Locate the cell with the specified text and output its (x, y) center coordinate. 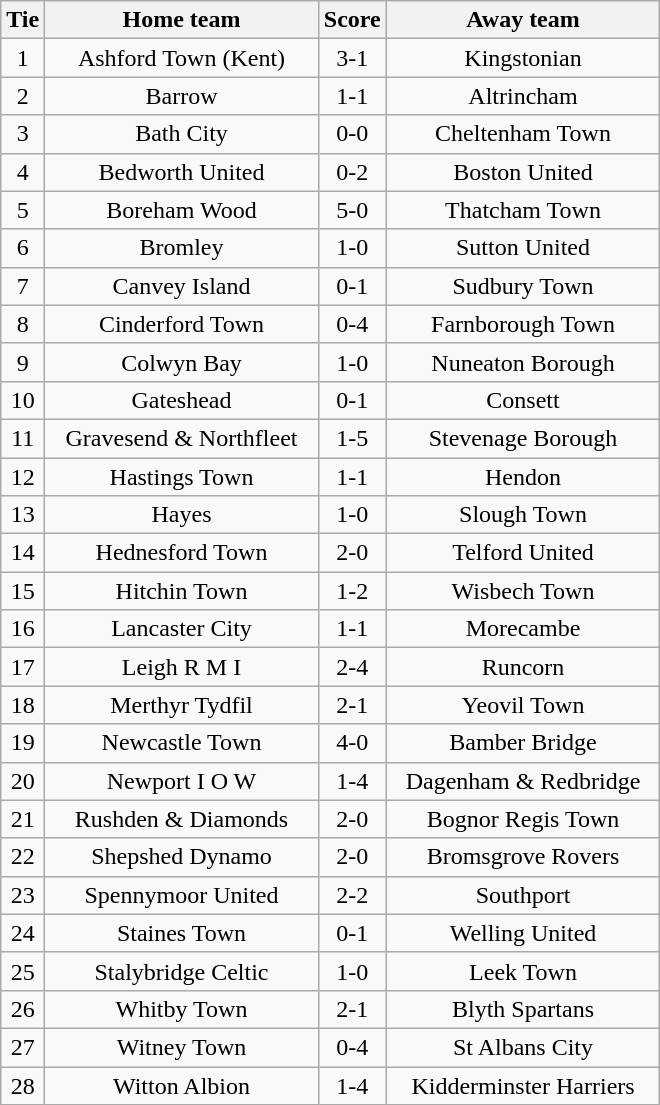
4 (23, 172)
Dagenham & Redbridge (523, 781)
Staines Town (182, 933)
14 (23, 553)
12 (23, 477)
Hendon (523, 477)
Blyth Spartans (523, 1009)
Bamber Bridge (523, 743)
Slough Town (523, 515)
Gravesend & Northfleet (182, 438)
24 (23, 933)
21 (23, 819)
Whitby Town (182, 1009)
Cinderford Town (182, 324)
Ashford Town (Kent) (182, 58)
3 (23, 134)
2-4 (352, 667)
Hastings Town (182, 477)
Rushden & Diamonds (182, 819)
25 (23, 971)
Wisbech Town (523, 591)
13 (23, 515)
Thatcham Town (523, 210)
Bognor Regis Town (523, 819)
Bath City (182, 134)
16 (23, 629)
20 (23, 781)
Canvey Island (182, 286)
Consett (523, 400)
Kidderminster Harriers (523, 1085)
Gateshead (182, 400)
2 (23, 96)
1-5 (352, 438)
26 (23, 1009)
Southport (523, 895)
Hednesford Town (182, 553)
2-2 (352, 895)
Merthyr Tydfil (182, 705)
23 (23, 895)
Home team (182, 20)
Runcorn (523, 667)
Yeovil Town (523, 705)
Boreham Wood (182, 210)
0-0 (352, 134)
Cheltenham Town (523, 134)
Witney Town (182, 1047)
Leek Town (523, 971)
0-2 (352, 172)
Barrow (182, 96)
5 (23, 210)
Lancaster City (182, 629)
Morecambe (523, 629)
15 (23, 591)
Hitchin Town (182, 591)
4-0 (352, 743)
Shepshed Dynamo (182, 857)
1-2 (352, 591)
Bromley (182, 248)
7 (23, 286)
St Albans City (523, 1047)
1 (23, 58)
Witton Albion (182, 1085)
Bromsgrove Rovers (523, 857)
Leigh R M I (182, 667)
19 (23, 743)
Bedworth United (182, 172)
Farnborough Town (523, 324)
Away team (523, 20)
9 (23, 362)
17 (23, 667)
Newcastle Town (182, 743)
Sudbury Town (523, 286)
Kingstonian (523, 58)
Nuneaton Borough (523, 362)
Score (352, 20)
28 (23, 1085)
Tie (23, 20)
Welling United (523, 933)
Stevenage Borough (523, 438)
Newport I O W (182, 781)
Boston United (523, 172)
11 (23, 438)
5-0 (352, 210)
27 (23, 1047)
10 (23, 400)
22 (23, 857)
Telford United (523, 553)
18 (23, 705)
6 (23, 248)
3-1 (352, 58)
Spennymoor United (182, 895)
Colwyn Bay (182, 362)
Altrincham (523, 96)
Stalybridge Celtic (182, 971)
Sutton United (523, 248)
Hayes (182, 515)
8 (23, 324)
